Return [X, Y] of the center of cell containing provided text 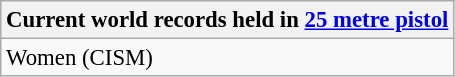
Current world records held in 25 metre pistol [228, 20]
Women (CISM) [228, 58]
